From the cell containing the given text, extract its center point as [x, y] coordinate. 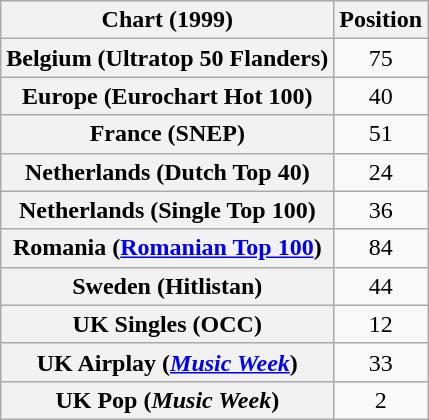
Position [381, 20]
12 [381, 324]
UK Airplay (Music Week) [168, 362]
24 [381, 172]
2 [381, 400]
France (SNEP) [168, 134]
84 [381, 248]
UK Singles (OCC) [168, 324]
Sweden (Hitlistan) [168, 286]
Chart (1999) [168, 20]
UK Pop (Music Week) [168, 400]
36 [381, 210]
Romania (Romanian Top 100) [168, 248]
51 [381, 134]
75 [381, 58]
44 [381, 286]
Europe (Eurochart Hot 100) [168, 96]
Netherlands (Single Top 100) [168, 210]
Netherlands (Dutch Top 40) [168, 172]
40 [381, 96]
33 [381, 362]
Belgium (Ultratop 50 Flanders) [168, 58]
